Find where the given text appears and provide that cell's center as (x, y) coordinate. 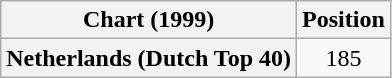
Netherlands (Dutch Top 40) (149, 58)
Position (344, 20)
Chart (1999) (149, 20)
185 (344, 58)
